Capture the cell that displays the provided text and extract its (X, Y) central coordinate. 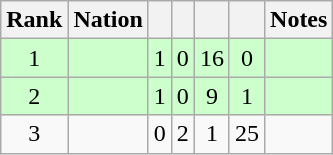
Notes (299, 20)
3 (34, 134)
Nation (108, 20)
9 (212, 96)
Rank (34, 20)
25 (246, 134)
16 (212, 58)
